Extract the (X, Y) coordinate from the center of the cell holding the provided text.  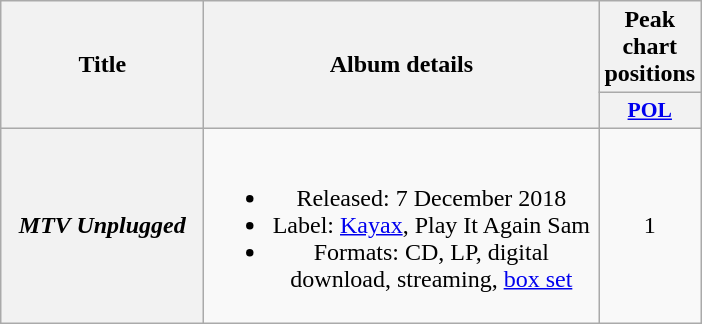
Title (102, 65)
Album details (402, 65)
1 (650, 225)
MTV Unplugged (102, 225)
Peak chart positions (650, 47)
Released: 7 December 2018Label: Kayax, Play It Again SamFormats: CD, LP, digital download, streaming, box set (402, 225)
POL (650, 111)
